Return the (X, Y) coordinate for the center point of the cell that contains the specified text.  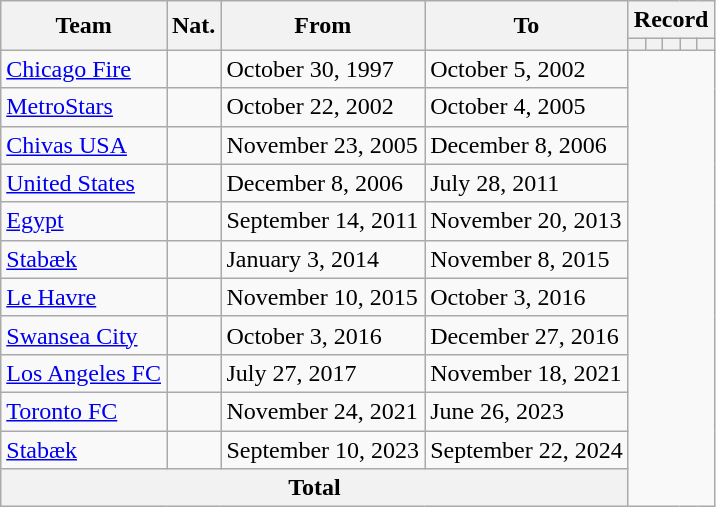
September 14, 2011 (323, 221)
Chicago Fire (84, 69)
September 22, 2024 (527, 449)
October 4, 2005 (527, 107)
November 20, 2013 (527, 221)
October 30, 1997 (323, 69)
November 10, 2015 (323, 297)
October 5, 2002 (527, 69)
Le Havre (84, 297)
MetroStars (84, 107)
Toronto FC (84, 411)
Chivas USA (84, 145)
Egypt (84, 221)
Los Angeles FC (84, 373)
From (323, 26)
Record (671, 20)
Team (84, 26)
Nat. (193, 26)
January 3, 2014 (323, 259)
November 18, 2021 (527, 373)
July 28, 2011 (527, 183)
September 10, 2023 (323, 449)
To (527, 26)
November 24, 2021 (323, 411)
November 23, 2005 (323, 145)
July 27, 2017 (323, 373)
June 26, 2023 (527, 411)
United States (84, 183)
Total (315, 488)
December 27, 2016 (527, 335)
November 8, 2015 (527, 259)
October 22, 2002 (323, 107)
Swansea City (84, 335)
